Identify which cell holds the provided text, then report its [x, y] central coordinate. 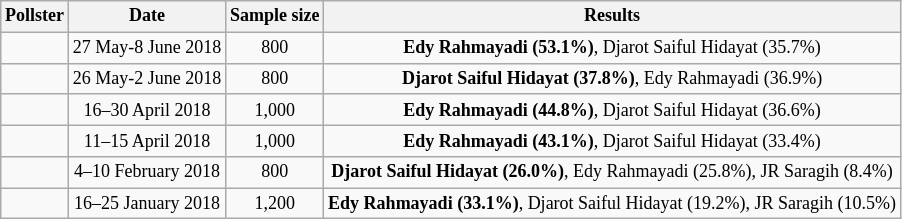
Edy Rahmayadi (44.8%), Djarot Saiful Hidayat (36.6%) [612, 110]
27 May-8 June 2018 [146, 48]
Sample size [275, 16]
26 May-2 June 2018 [146, 78]
Edy Rahmayadi (33.1%), Djarot Saiful Hidayat (19.2%), JR Saragih (10.5%) [612, 204]
Edy Rahmayadi (53.1%), Djarot Saiful Hidayat (35.7%) [612, 48]
1,200 [275, 204]
Edy Rahmayadi (43.1%), Djarot Saiful Hidayat (33.4%) [612, 140]
Results [612, 16]
Date [146, 16]
Djarot Saiful Hidayat (37.8%), Edy Rahmayadi (36.9%) [612, 78]
16–30 April 2018 [146, 110]
Djarot Saiful Hidayat (26.0%), Edy Rahmayadi (25.8%), JR Saragih (8.4%) [612, 172]
Pollster [35, 16]
11–15 April 2018 [146, 140]
4–10 February 2018 [146, 172]
16–25 January 2018 [146, 204]
